Output the (x, y) coordinate of the center of the cell containing the given text.  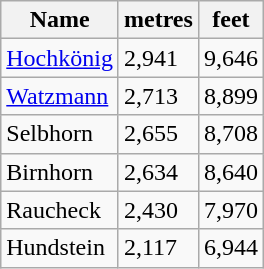
9,646 (230, 58)
Selbhorn (60, 134)
Birnhorn (60, 172)
8,708 (230, 134)
2,655 (158, 134)
Watzmann (60, 96)
2,117 (158, 248)
6,944 (230, 248)
2,430 (158, 210)
Hochkönig (60, 58)
2,941 (158, 58)
2,634 (158, 172)
8,640 (230, 172)
2,713 (158, 96)
Hundstein (60, 248)
feet (230, 20)
7,970 (230, 210)
8,899 (230, 96)
Raucheck (60, 210)
metres (158, 20)
Name (60, 20)
